Search for the cell housing the specified text and yield its (x, y) center coordinate. 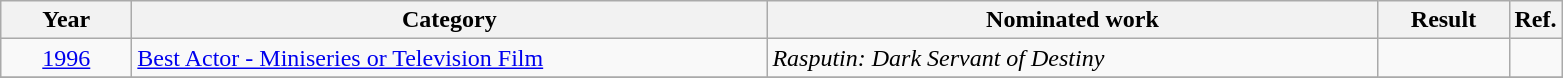
1996 (66, 58)
Nominated work (1072, 20)
Ref. (1536, 20)
Rasputin: Dark Servant of Destiny (1072, 58)
Best Actor - Miniseries or Television Film (450, 58)
Year (66, 20)
Category (450, 20)
Result (1444, 20)
